Search for the cell housing the specified text and yield its (X, Y) center coordinate. 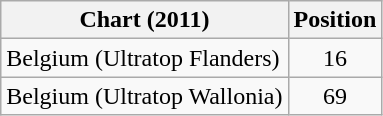
69 (335, 96)
Belgium (Ultratop Flanders) (144, 58)
Position (335, 20)
Belgium (Ultratop Wallonia) (144, 96)
16 (335, 58)
Chart (2011) (144, 20)
